Return the (X, Y) coordinate for the center point of the cell that contains the specified text.  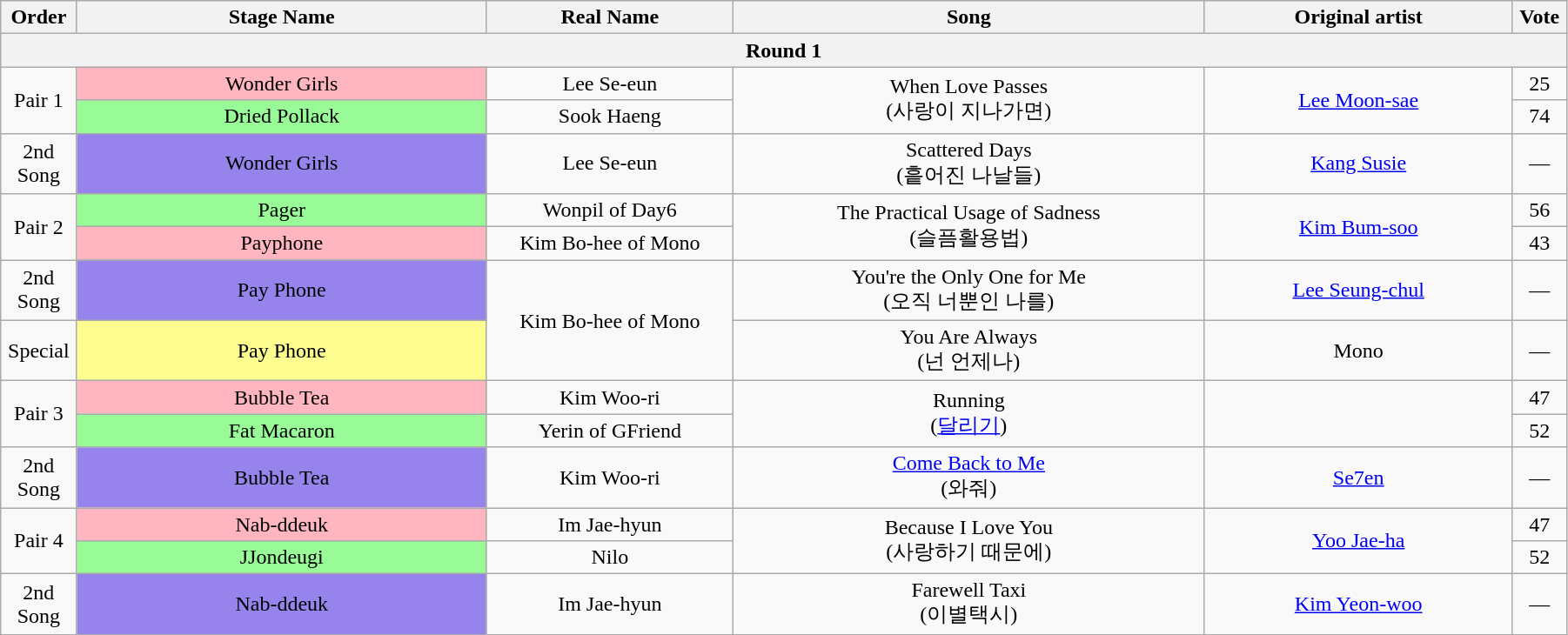
Mono (1358, 351)
56 (1539, 211)
Song (968, 17)
You're the Only One for Me(오직 너뿐인 나를) (968, 291)
The Practical Usage of Sadness(슬픔활용법) (968, 227)
Yerin of GFriend (609, 431)
Lee Seung-chul (1358, 291)
Vote (1539, 17)
Original artist (1358, 17)
Order (38, 17)
Stage Name (282, 17)
Pager (282, 211)
Farewell Taxi(이별택시) (968, 605)
When Love Passes(사랑이 지나가면) (968, 100)
You Are Always(넌 언제나) (968, 351)
Yoo Jae-ha (1358, 541)
Se7en (1358, 478)
Round 1 (784, 50)
Nilo (609, 558)
JJondeugi (282, 558)
Because I Love You(사랑하기 때문에) (968, 541)
25 (1539, 84)
Sook Haeng (609, 117)
Dried Pollack (282, 117)
Kim Yeon-woo (1358, 605)
43 (1539, 244)
Lee Moon-sae (1358, 100)
Scattered Days(흩어진 나날들) (968, 164)
Pair 1 (38, 100)
Come Back to Me(와줘) (968, 478)
Payphone (282, 244)
Pair 4 (38, 541)
Wonpil of Day6 (609, 211)
Pair 2 (38, 227)
Kang Susie (1358, 164)
Real Name (609, 17)
Special (38, 351)
74 (1539, 117)
Fat Macaron (282, 431)
Pair 3 (38, 414)
Kim Bum-soo (1358, 227)
Running(달리기) (968, 414)
